From the cell containing the given text, extract its center point as [x, y] coordinate. 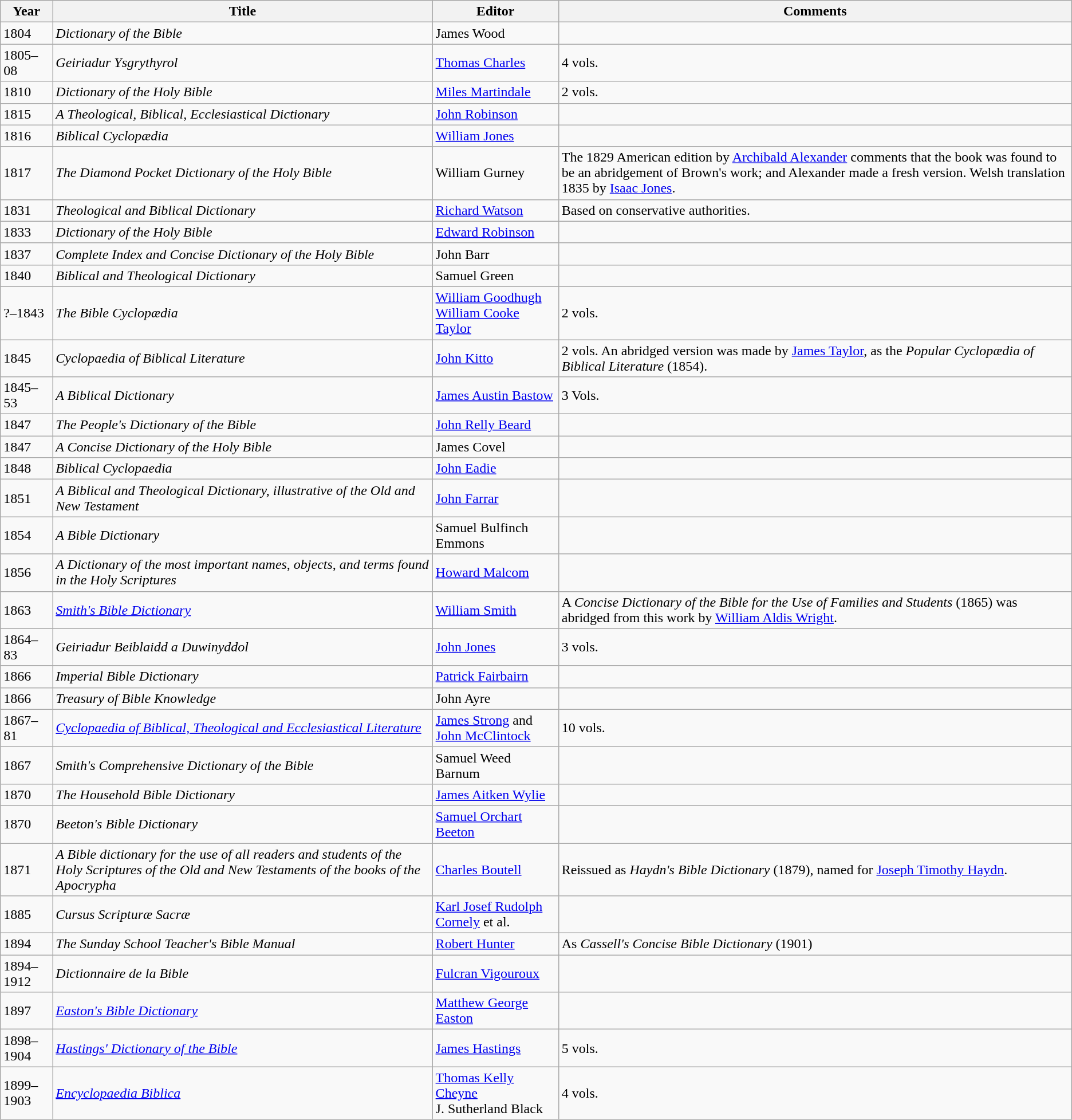
William GoodhughWilliam Cooke Taylor [495, 313]
1899–1903 [26, 1093]
Robert Hunter [495, 944]
The Sunday School Teacher's Bible Manual [243, 944]
1845–53 [26, 395]
1831 [26, 210]
William Jones [495, 136]
John Ayre [495, 698]
1863 [26, 610]
3 vols. [815, 647]
Easton's Bible Dictionary [243, 1011]
Thomas Kelly CheyneJ. Sutherland Black [495, 1093]
1867 [26, 765]
Biblical and Theological Dictionary [243, 276]
Treasury of Bible Knowledge [243, 698]
1898–1904 [26, 1048]
1854 [26, 535]
Geiriadur Beiblaidd a Duwinyddol [243, 647]
John Robinson [495, 114]
Fulcran Vigouroux [495, 974]
Dictionary of the Bible [243, 33]
A Bible dictionary for the use of all readers and students of the Holy Scriptures of the Old and New Testaments of the books of the Apocrypha [243, 870]
A Bible Dictionary [243, 535]
James Austin Bastow [495, 395]
A Biblical Dictionary [243, 395]
As Cassell's Concise Bible Dictionary (1901) [815, 944]
A Concise Dictionary of the Bible for the Use of Families and Students (1865) was abridged from this work by William Aldis Wright. [815, 610]
Hastings' Dictionary of the Bible [243, 1048]
1815 [26, 114]
Based on conservative authorities. [815, 210]
John Jones [495, 647]
Theological and Biblical Dictionary [243, 210]
1817 [26, 173]
The People's Dictionary of the Bible [243, 425]
James Wood [495, 33]
John Eadie [495, 469]
Smith's Bible Dictionary [243, 610]
Cyclopaedia of Biblical, Theological and Ecclesiastical Literature [243, 728]
1885 [26, 914]
1894 [26, 944]
John Barr [495, 254]
1837 [26, 254]
James Covel [495, 447]
William Gurney [495, 173]
1856 [26, 573]
1833 [26, 232]
10 vols. [815, 728]
Karl Josef Rudolph Cornely et al. [495, 914]
Howard Malcom [495, 573]
The Household Bible Dictionary [243, 795]
A Dictionary of the most important names, objects, and terms found in the Holy Scriptures [243, 573]
1805–08 [26, 63]
1897 [26, 1011]
Complete Index and Concise Dictionary of the Holy Bible [243, 254]
Biblical Cyclopædia [243, 136]
John Kitto [495, 357]
James Strong and John McClintock [495, 728]
Richard Watson [495, 210]
3 Vols. [815, 395]
Samuel Weed Barnum [495, 765]
1864–83 [26, 647]
James Hastings [495, 1048]
James Aitken Wylie [495, 795]
Dictionnaire de la Bible [243, 974]
1871 [26, 870]
Title [243, 11]
1810 [26, 92]
William Smith [495, 610]
Comments [815, 11]
1840 [26, 276]
Edward Robinson [495, 232]
1867–81 [26, 728]
John Relly Beard [495, 425]
Charles Boutell [495, 870]
1894–1912 [26, 974]
Samuel Bulfinch Emmons [495, 535]
2 vols. An abridged version was made by James Taylor, as the Popular Cyclopædia of Biblical Literature (1854). [815, 357]
?–1843 [26, 313]
1845 [26, 357]
Editor [495, 11]
A Concise Dictionary of the Holy Bible [243, 447]
Smith's Comprehensive Dictionary of the Bible [243, 765]
Imperial Bible Dictionary [243, 677]
Patrick Fairbairn [495, 677]
Thomas Charles [495, 63]
Cursus Scripturæ Sacræ [243, 914]
Miles Martindale [495, 92]
Matthew George Easton [495, 1011]
Geiriadur Ysgrythyrol [243, 63]
Cyclopaedia of Biblical Literature [243, 357]
Beeton's Bible Dictionary [243, 824]
John Farrar [495, 498]
1851 [26, 498]
Reissued as Haydn's Bible Dictionary (1879), named for Joseph Timothy Haydn. [815, 870]
1816 [26, 136]
A Theological, Biblical, Ecclesiastical Dictionary [243, 114]
1848 [26, 469]
Biblical Cyclopaedia [243, 469]
Samuel Green [495, 276]
A Biblical and Theological Dictionary, illustrative of the Old and New Testament [243, 498]
The Bible Cyclopædia [243, 313]
Samuel Orchart Beeton [495, 824]
Encyclopaedia Biblica [243, 1093]
Year [26, 11]
5 vols. [815, 1048]
The Diamond Pocket Dictionary of the Holy Bible [243, 173]
1804 [26, 33]
